Extract the [X, Y] coordinate from the center of the cell holding the provided text.  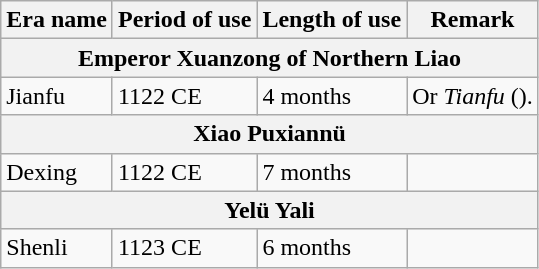
6 months [332, 248]
Xiao Puxiannü [270, 134]
Length of use [332, 20]
4 months [332, 96]
Yelü Yali [270, 210]
Shenli [57, 248]
7 months [332, 172]
1123 CE [184, 248]
Or Tianfu (). [473, 96]
Remark [473, 20]
Emperor Xuanzong of Northern Liao [270, 58]
Jianfu [57, 96]
Period of use [184, 20]
Era name [57, 20]
Dexing [57, 172]
